Identify which cell holds the provided text, then report its [X, Y] central coordinate. 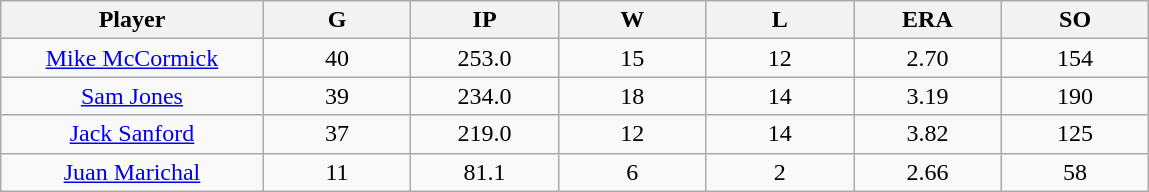
Jack Sanford [132, 134]
15 [632, 58]
58 [1075, 172]
18 [632, 96]
190 [1075, 96]
Sam Jones [132, 96]
W [632, 20]
2.70 [928, 58]
11 [337, 172]
G [337, 20]
Player [132, 20]
IP [485, 20]
234.0 [485, 96]
SO [1075, 20]
2 [780, 172]
39 [337, 96]
219.0 [485, 134]
Mike McCormick [132, 58]
81.1 [485, 172]
125 [1075, 134]
Juan Marichal [132, 172]
2.66 [928, 172]
L [780, 20]
3.19 [928, 96]
154 [1075, 58]
6 [632, 172]
37 [337, 134]
40 [337, 58]
253.0 [485, 58]
3.82 [928, 134]
ERA [928, 20]
